Determine the [X, Y] coordinate at the center of the cell enclosing the given text.  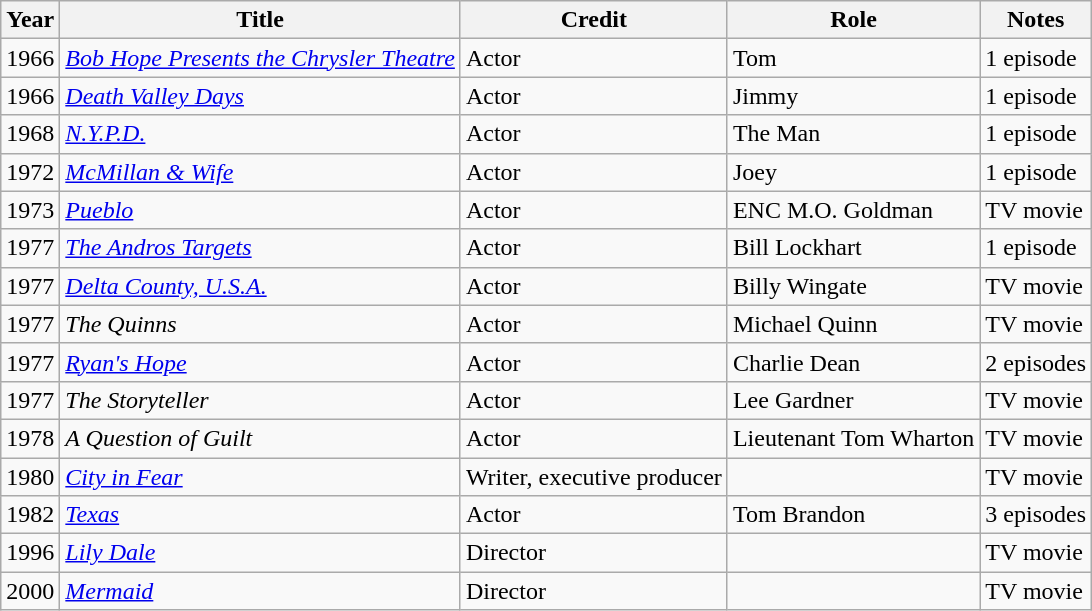
Death Valley Days [260, 96]
Jimmy [853, 96]
Billy Wingate [853, 286]
Tom Brandon [853, 515]
Notes [1036, 20]
ENC M.O. Goldman [853, 210]
1968 [30, 134]
Writer, executive producer [594, 477]
Lieutenant Tom Wharton [853, 438]
Lee Gardner [853, 400]
Year [30, 20]
Credit [594, 20]
Mermaid [260, 591]
The Andros Targets [260, 248]
Lily Dale [260, 553]
N.Y.P.D. [260, 134]
2 episodes [1036, 362]
3 episodes [1036, 515]
McMillan & Wife [260, 172]
Tom [853, 58]
1973 [30, 210]
Charlie Dean [853, 362]
Delta County, U.S.A. [260, 286]
Role [853, 20]
1982 [30, 515]
1996 [30, 553]
Title [260, 20]
1972 [30, 172]
Bill Lockhart [853, 248]
1978 [30, 438]
Joey [853, 172]
The Quinns [260, 324]
Pueblo [260, 210]
2000 [30, 591]
City in Fear [260, 477]
The Storyteller [260, 400]
A Question of Guilt [260, 438]
Michael Quinn [853, 324]
Texas [260, 515]
1980 [30, 477]
Bob Hope Presents the Chrysler Theatre [260, 58]
Ryan's Hope [260, 362]
The Man [853, 134]
